Search for the cell housing the specified text and yield its [x, y] center coordinate. 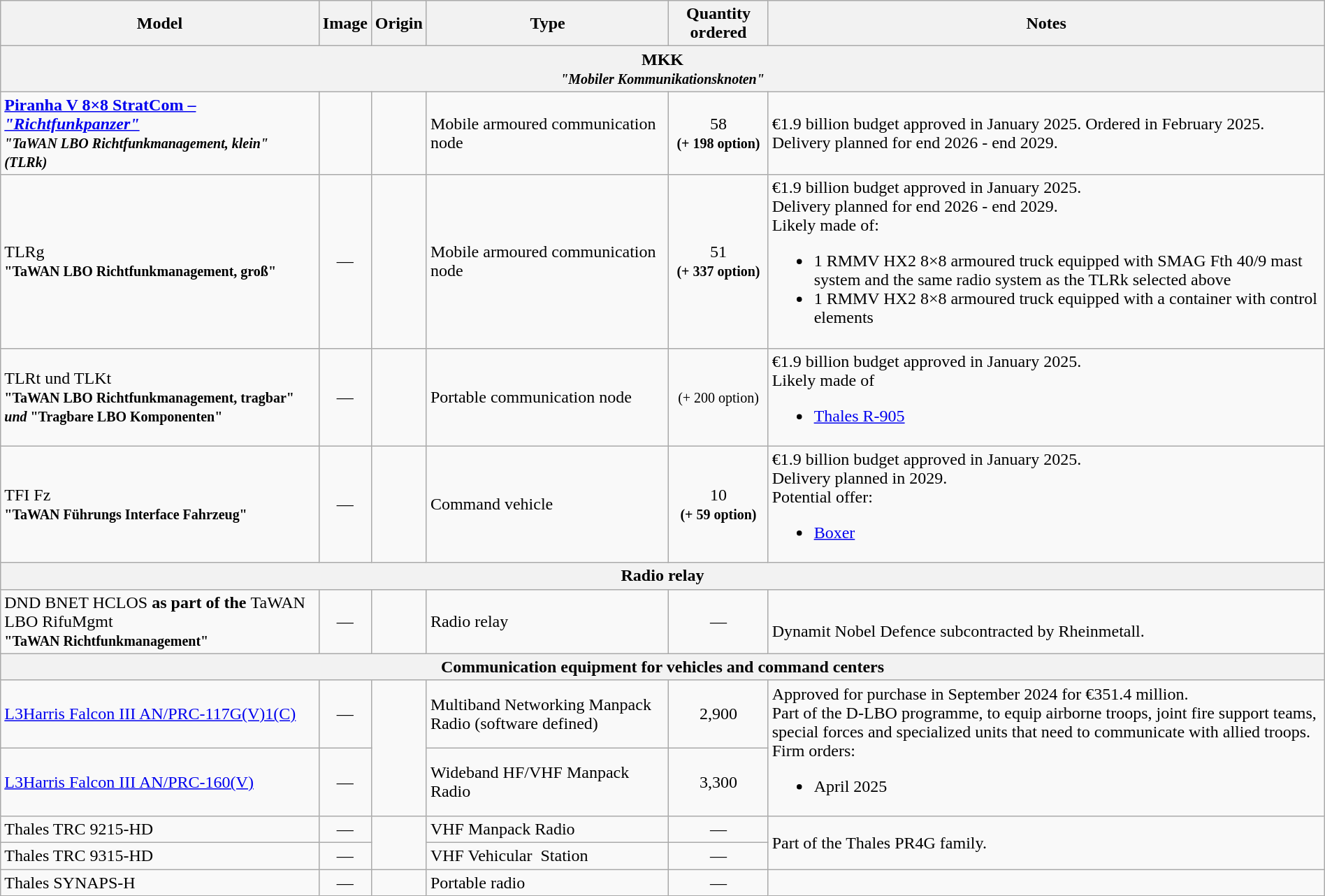
Notes [1046, 24]
2,900 [718, 714]
VHF Manpack Radio [547, 829]
TLRt und TLKt"TaWAN LBO Richtfunkmanagement, tragbar" und "Tragbare LBO Komponenten" [160, 397]
3,300 [718, 781]
Communication equipment for vehicles and command centers [662, 667]
DND BNET HCLOS as part of the TaWAN LBO RifuMgmt"TaWAN Richtfunkmanagement" [160, 621]
Thales TRC 9315-HD [160, 855]
Multiband Networking Manpack Radio (software defined) [547, 714]
TLRg"TaWAN LBO Richtfunkmanagement, groß" [160, 261]
Portable communication node [547, 397]
Thales TRC 9215-HD [160, 829]
VHF Vehicular Station [547, 855]
Type [547, 24]
Model [160, 24]
MKK"Mobiler Kommunikationsknoten" [662, 68]
L3Harris Falcon III AN/PRC-117G(V)1(C) [160, 714]
51(+ 337 option) [718, 261]
Part of the Thales PR4G family. [1046, 842]
Piranha V 8×8 StratCom – "Richtfunkpanzer""TaWAN LBO Richtfunkmanagement, klein"(TLRk) [160, 133]
Wideband HF/VHF Manpack Radio [547, 781]
Command vehicle [547, 505]
Portable radio [547, 883]
€1.9 billion budget approved in January 2025. Ordered in February 2025.Delivery planned for end 2026 - end 2029. [1046, 133]
10(+ 59 option) [718, 505]
Dynamit Nobel Defence subcontracted by Rheinmetall. [1046, 621]
Thales SYNAPS-H [160, 883]
€1.9 billion budget approved in January 2025.Likely made ofThales R-905 [1046, 397]
L3Harris Falcon III AN/PRC-160(V) [160, 781]
TFI Fz"TaWAN Führungs Interface Fahrzeug" [160, 505]
58(+ 198 option) [718, 133]
Image [345, 24]
Quantity ordered [718, 24]
€1.9 billion budget approved in January 2025.Delivery planned in 2029.Potential offer:Boxer [1046, 505]
(+ 200 option) [718, 397]
Origin [398, 24]
